Return the [x, y] coordinate for the center point of the cell that contains the specified text.  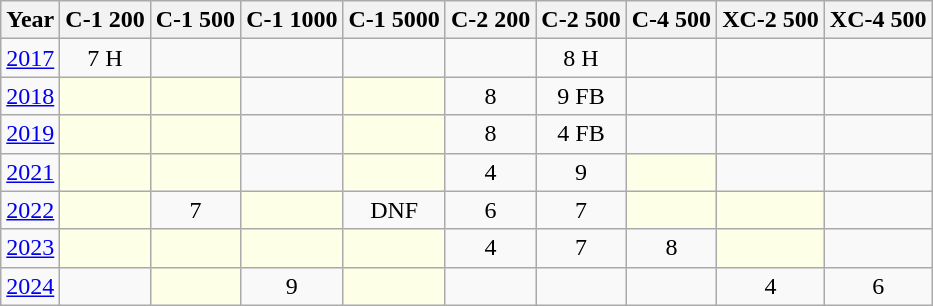
7 H [105, 58]
4 FB [581, 134]
2019 [30, 134]
XC-4 500 [878, 20]
C-2 500 [581, 20]
DNF [394, 210]
C-4 500 [671, 20]
2022 [30, 210]
Year [30, 20]
XC-2 500 [771, 20]
C-2 200 [490, 20]
2018 [30, 96]
С-1 5000 [394, 20]
C-1 1000 [292, 20]
8 H [581, 58]
C-1 200 [105, 20]
9 FB [581, 96]
2021 [30, 172]
2024 [30, 286]
C-1 500 [195, 20]
2023 [30, 248]
2017 [30, 58]
